Scan for the cell matching the given text and deliver its (x, y) coordinate at center. 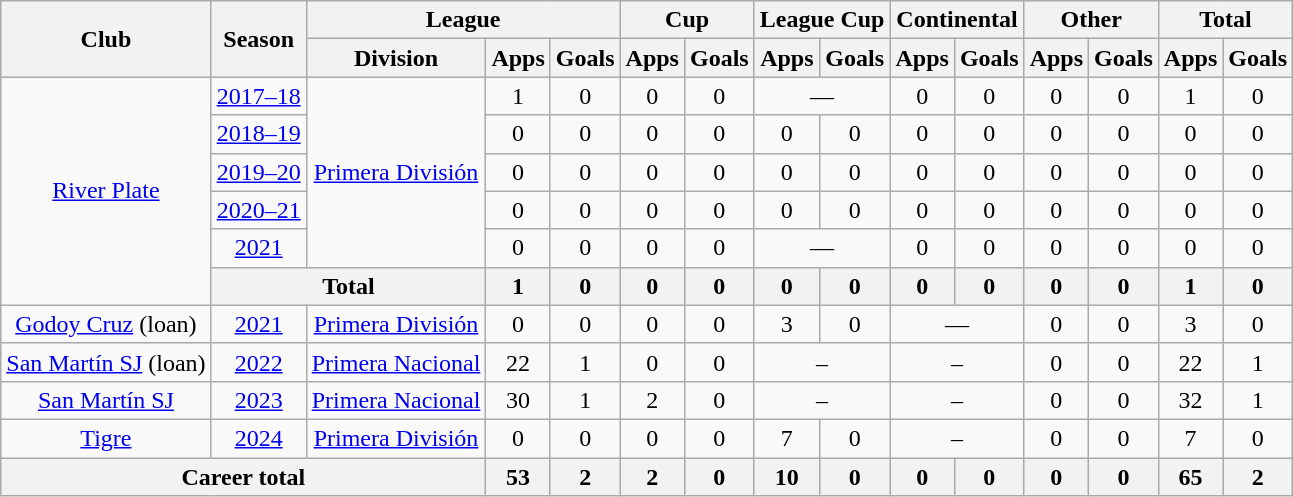
10 (786, 477)
San Martín SJ (loan) (106, 362)
2022 (258, 362)
Division (396, 58)
Club (106, 39)
Career total (244, 477)
2018–19 (258, 134)
2017–18 (258, 96)
32 (1190, 400)
Tigre (106, 438)
League (463, 20)
2019–20 (258, 172)
Other (1091, 20)
Season (258, 39)
Cup (687, 20)
River Plate (106, 191)
30 (518, 400)
2023 (258, 400)
Continental (957, 20)
League Cup (822, 20)
65 (1190, 477)
Godoy Cruz (loan) (106, 324)
53 (518, 477)
2024 (258, 438)
San Martín SJ (106, 400)
2020–21 (258, 210)
